Detect which cell encompasses the target text, then output its (X, Y) center coordinate. 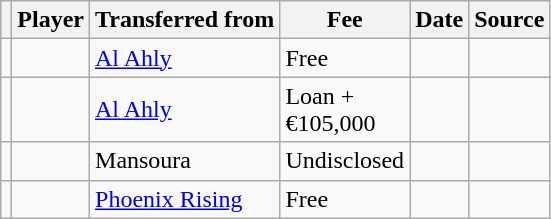
Mansoura (185, 161)
Transferred from (185, 20)
Date (440, 20)
Source (510, 20)
Phoenix Rising (185, 199)
Undisclosed (345, 161)
Fee (345, 20)
Loan + €105,000 (345, 110)
Player (51, 20)
